Return the [X, Y] coordinate for the center point of the cell that contains the specified text.  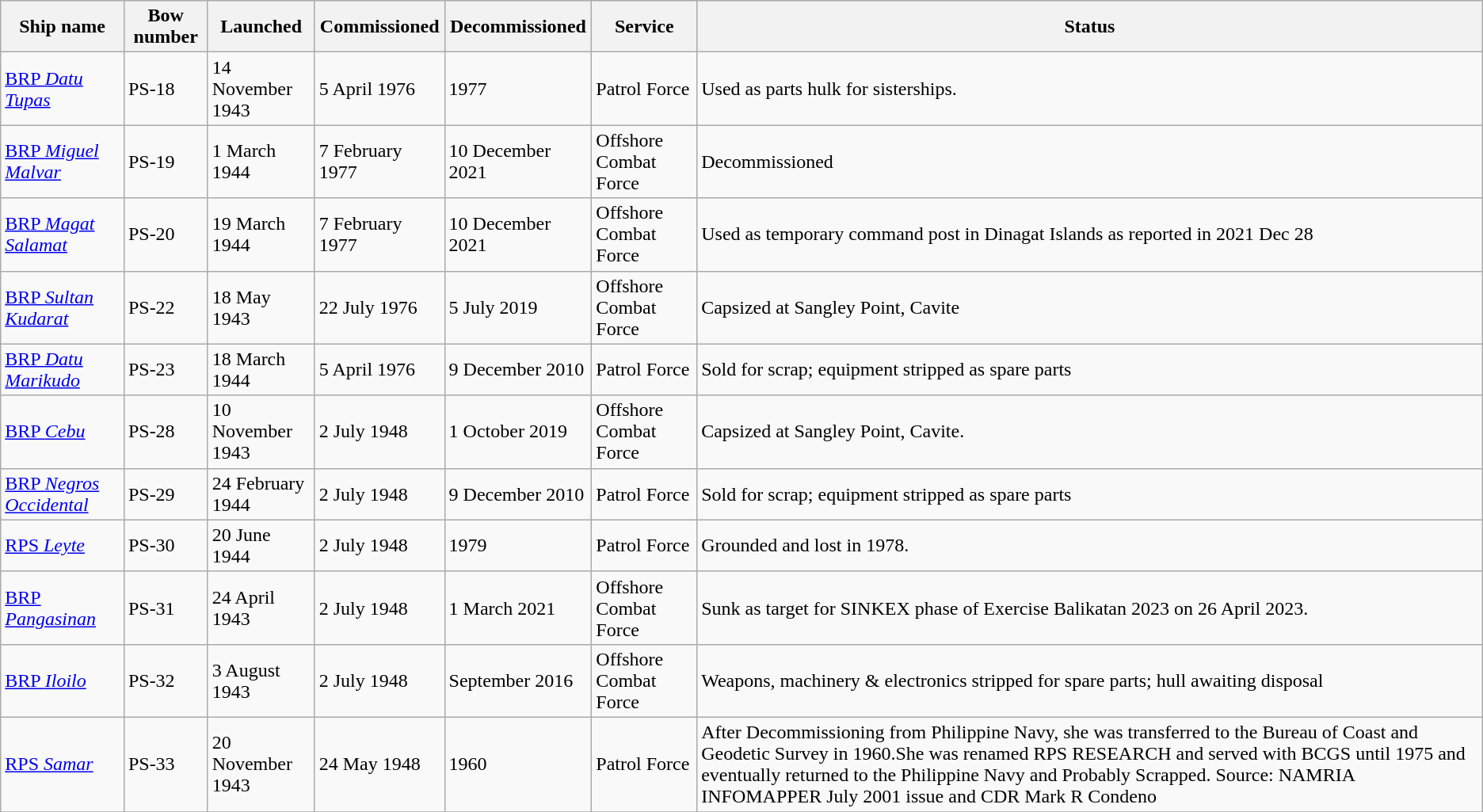
18 May 1943 [261, 307]
September 2016 [518, 680]
PS-23 [166, 369]
RPS Samar [63, 764]
1 October 2019 [518, 432]
BRP Pangasinan [63, 608]
PS-31 [166, 608]
Weapons, machinery & electronics stripped for spare parts; hull awaiting disposal [1090, 680]
BRP Datu Marikudo [63, 369]
18 March 1944 [261, 369]
Commissioned [379, 27]
Ship name [63, 27]
19 March 1944 [261, 234]
PS-22 [166, 307]
20 November 1943 [261, 764]
24 February 1944 [261, 494]
PS-18 [166, 89]
PS-32 [166, 680]
Used as temporary command post in Dinagat Islands as reported in 2021 Dec 28 [1090, 234]
BRP Sultan Kudarat [63, 307]
22 July 1976 [379, 307]
1 March 1944 [261, 162]
1960 [518, 764]
PS-28 [166, 432]
24 April 1943 [261, 608]
Sunk as target for SINKEX phase of Exercise Balikatan 2023 on 26 April 2023. [1090, 608]
BRP Negros Occidental [63, 494]
Capsized at Sangley Point, Cavite [1090, 307]
PS-20 [166, 234]
1 March 2021 [518, 608]
Launched [261, 27]
RPS Leyte [63, 545]
BRP Magat Salamat [63, 234]
5 July 2019 [518, 307]
10 November 1943 [261, 432]
BRP Cebu [63, 432]
3 August 1943 [261, 680]
Grounded and lost in 1978. [1090, 545]
PS-19 [166, 162]
14 November 1943 [261, 89]
PS-29 [166, 494]
BRP Miguel Malvar [63, 162]
1977 [518, 89]
BRP Iloilo [63, 680]
Status [1090, 27]
BRP Datu Tupas [63, 89]
1979 [518, 545]
20 June 1944 [261, 545]
PS-30 [166, 545]
PS-33 [166, 764]
24 May 1948 [379, 764]
Used as parts hulk for sisterships. [1090, 89]
Bow number [166, 27]
Service [645, 27]
Capsized at Sangley Point, Cavite. [1090, 432]
